Scan for the cell matching the given text and deliver its [x, y] coordinate at center. 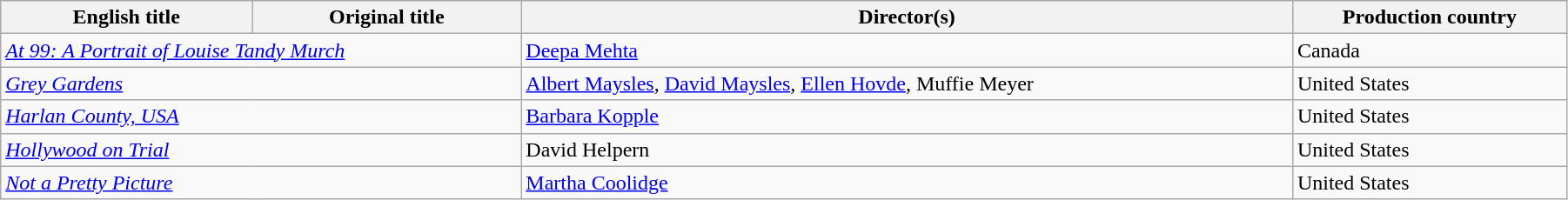
Not a Pretty Picture [261, 183]
Barbara Kopple [907, 117]
David Helpern [907, 150]
Original title [386, 17]
Deepa Mehta [907, 50]
Martha Coolidge [907, 183]
Director(s) [907, 17]
Hollywood on Trial [261, 150]
Albert Maysles, David Maysles, Ellen Hovde, Muffie Meyer [907, 83]
Harlan County, USA [261, 117]
Production country [1429, 17]
Grey Gardens [261, 83]
Canada [1429, 50]
At 99: A Portrait of Louise Tandy Murch [261, 50]
English title [127, 17]
